Capture the cell that displays the provided text and extract its [x, y] central coordinate. 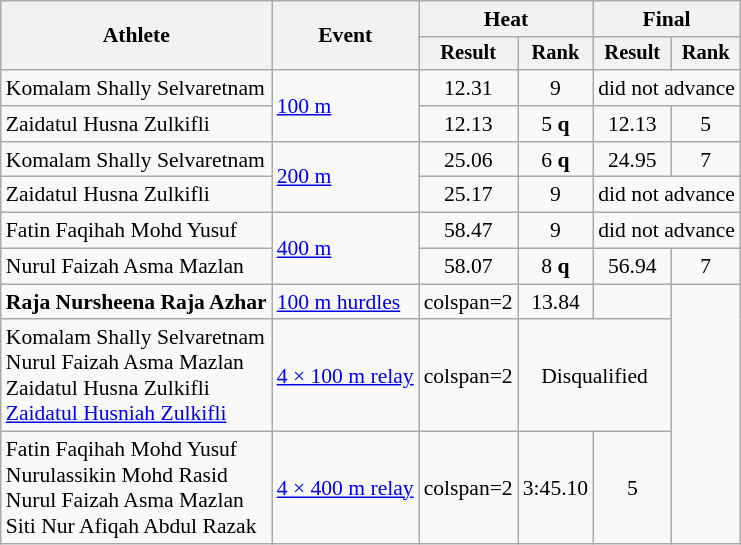
100 m [346, 106]
12.31 [468, 88]
Komalam Shally SelvaretnamNurul Faizah Asma MazlanZaidatul Husna ZulkifliZaidatul Husniah Zulkifli [136, 376]
4 × 100 m relay [346, 376]
Raja Nursheena Raja Azhar [136, 302]
100 m hurdles [346, 302]
Heat [506, 19]
Final [666, 19]
24.95 [632, 160]
6 q [556, 160]
56.94 [632, 267]
58.07 [468, 267]
Fatin Faqihah Mohd Yusuf [136, 231]
Disqualified [595, 376]
Event [346, 36]
58.47 [468, 231]
13.84 [556, 302]
400 m [346, 248]
Fatin Faqihah Mohd YusufNurulassikin Mohd RasidNurul Faizah Asma MazlanSiti Nur Afiqah Abdul Razak [136, 488]
8 q [556, 267]
3:45.10 [556, 488]
25.06 [468, 160]
4 × 400 m relay [346, 488]
25.17 [468, 195]
Nurul Faizah Asma Mazlan [136, 267]
200 m [346, 178]
Athlete [136, 36]
5 q [556, 124]
